From the cell containing the given text, extract its center point as [x, y] coordinate. 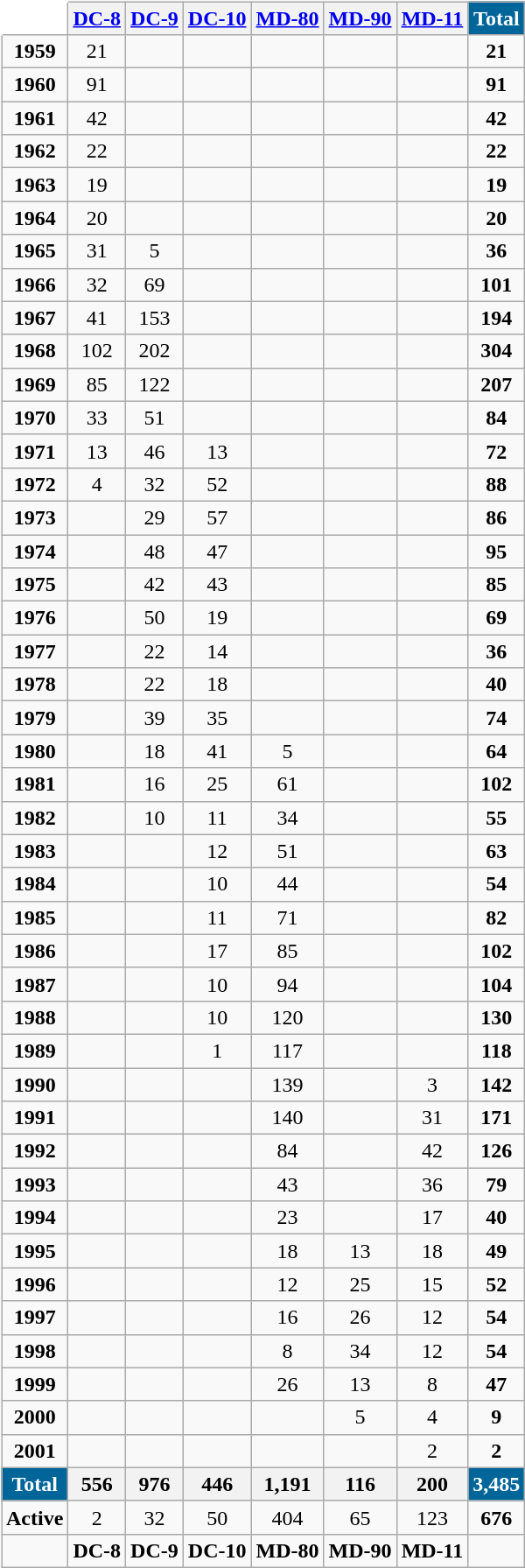
1992 [35, 1151]
14 [217, 651]
1960 [35, 85]
64 [497, 751]
9 [497, 1417]
71 [287, 918]
1998 [35, 1351]
49 [497, 1251]
1967 [35, 318]
1974 [35, 551]
1983 [35, 851]
139 [287, 1085]
1982 [35, 818]
1984 [35, 884]
35 [217, 718]
95 [497, 551]
57 [217, 517]
1991 [35, 1118]
404 [287, 1517]
1 [217, 1051]
29 [155, 517]
44 [287, 884]
1972 [35, 484]
1993 [35, 1185]
126 [497, 1151]
1962 [35, 151]
61 [287, 784]
15 [432, 1284]
142 [497, 1085]
122 [155, 384]
1995 [35, 1251]
207 [497, 384]
55 [497, 818]
976 [155, 1484]
120 [287, 1017]
1963 [35, 185]
48 [155, 551]
1968 [35, 351]
46 [155, 451]
79 [497, 1185]
171 [497, 1118]
1988 [35, 1017]
1986 [35, 951]
200 [432, 1484]
82 [497, 918]
1996 [35, 1284]
1971 [35, 451]
39 [155, 718]
118 [497, 1051]
1981 [35, 784]
1976 [35, 618]
202 [155, 351]
65 [360, 1517]
101 [497, 285]
1978 [35, 685]
1,191 [287, 1484]
116 [360, 1484]
74 [497, 718]
1980 [35, 751]
63 [497, 851]
153 [155, 318]
1989 [35, 1051]
676 [497, 1517]
556 [97, 1484]
1994 [35, 1218]
1959 [35, 52]
1961 [35, 118]
1999 [35, 1384]
88 [497, 484]
130 [497, 1017]
194 [497, 318]
3 [432, 1085]
Active [35, 1517]
1990 [35, 1085]
1979 [35, 718]
1966 [35, 285]
123 [432, 1517]
140 [287, 1118]
117 [287, 1051]
1975 [35, 585]
1969 [35, 384]
1970 [35, 418]
1964 [35, 218]
446 [217, 1484]
2001 [35, 1451]
94 [287, 984]
304 [497, 351]
23 [287, 1218]
33 [97, 418]
1987 [35, 984]
1973 [35, 517]
104 [497, 984]
86 [497, 517]
72 [497, 451]
3,485 [497, 1484]
2000 [35, 1417]
1985 [35, 918]
1965 [35, 251]
1997 [35, 1318]
1977 [35, 651]
